Output the [X, Y] coordinate of the center of the cell containing the given text.  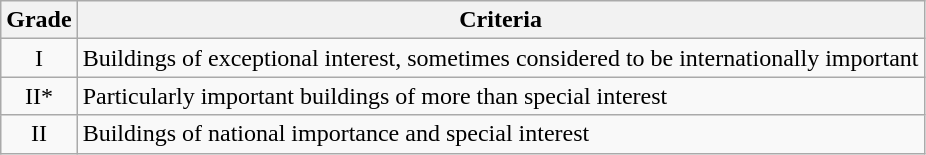
II [39, 134]
II* [39, 96]
Grade [39, 20]
Buildings of national importance and special interest [500, 134]
Particularly important buildings of more than special interest [500, 96]
Buildings of exceptional interest, sometimes considered to be internationally important [500, 58]
Criteria [500, 20]
I [39, 58]
